Extract the [x, y] coordinate from the center of the cell holding the provided text.  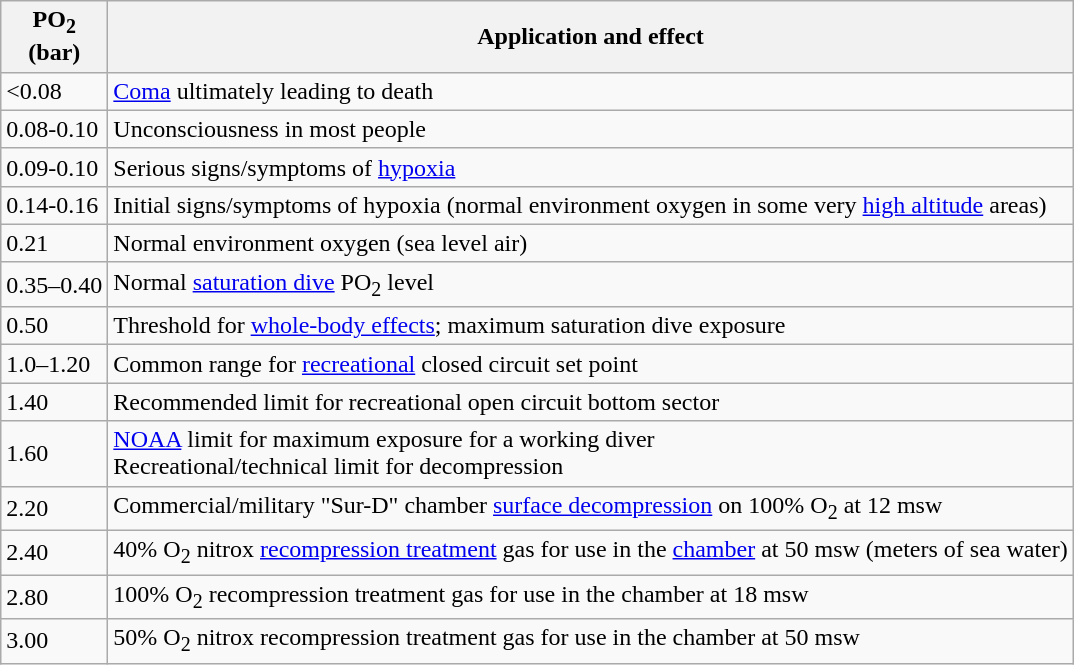
0.08-0.10 [54, 129]
Unconsciousness in most people [590, 129]
0.50 [54, 326]
Commercial/military "Sur-D" chamber surface decompression on 100% O2 at 12 msw [590, 508]
3.00 [54, 641]
Normal saturation dive PO2 level [590, 284]
0.21 [54, 243]
50% O2 nitrox recompression treatment gas for use in the chamber at 50 msw [590, 641]
0.35–0.40 [54, 284]
Coma ultimately leading to death [590, 91]
1.60 [54, 454]
2.20 [54, 508]
Common range for recreational closed circuit set point [590, 364]
Recommended limit for recreational open circuit bottom sector [590, 402]
0.14-0.16 [54, 205]
2.40 [54, 552]
Application and effect [590, 36]
PO2(bar) [54, 36]
NOAA limit for maximum exposure for a working diverRecreational/technical limit for decompression [590, 454]
Threshold for whole-body effects; maximum saturation dive exposure [590, 326]
<0.08 [54, 91]
Normal environment oxygen (sea level air) [590, 243]
0.09-0.10 [54, 167]
Initial signs/symptoms of hypoxia (normal environment oxygen in some very high altitude areas) [590, 205]
1.40 [54, 402]
100% O2 recompression treatment gas for use in the chamber at 18 msw [590, 597]
40% O2 nitrox recompression treatment gas for use in the chamber at 50 msw (meters of sea water) [590, 552]
1.0–1.20 [54, 364]
2.80 [54, 597]
Serious signs/symptoms of hypoxia [590, 167]
